From the cell containing the given text, extract its center point as (X, Y) coordinate. 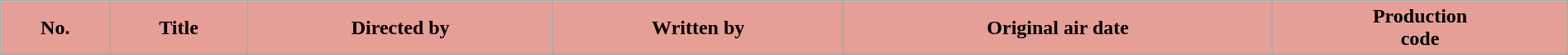
Original air date (1057, 28)
Directed by (400, 28)
No. (55, 28)
Title (179, 28)
Productioncode (1420, 28)
Written by (698, 28)
